Search for the cell housing the specified text and yield its (X, Y) center coordinate. 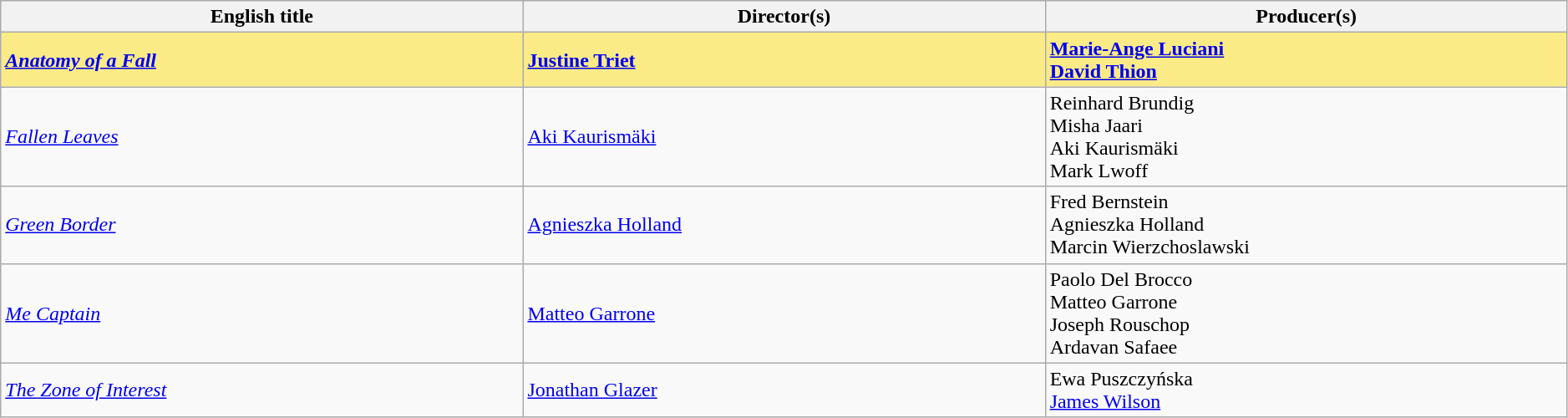
Fred Bernstein Agnieszka Holland Marcin Wierzchoslawski (1307, 225)
Justine Triet (784, 60)
Director(s) (784, 17)
Anatomy of a Fall (262, 60)
English title (262, 17)
Agnieszka Holland (784, 225)
Matteo Garrone (784, 313)
Ewa Puszczyńska James Wilson (1307, 390)
Marie-Ange Luciani David Thion (1307, 60)
Paolo Del Brocco Matteo Garrone Joseph Rouschop Ardavan Safaee (1307, 313)
Me Captain (262, 313)
Jonathan Glazer (784, 390)
The Zone of Interest (262, 390)
Producer(s) (1307, 17)
Green Border (262, 225)
Reinhard Brundig Misha Jaari Aki Kaurismäki Mark Lwoff (1307, 137)
Fallen Leaves (262, 137)
Aki Kaurismäki (784, 137)
